Pinpoint the cell where the given text exists, returning its [X, Y] midpoint coordinate. 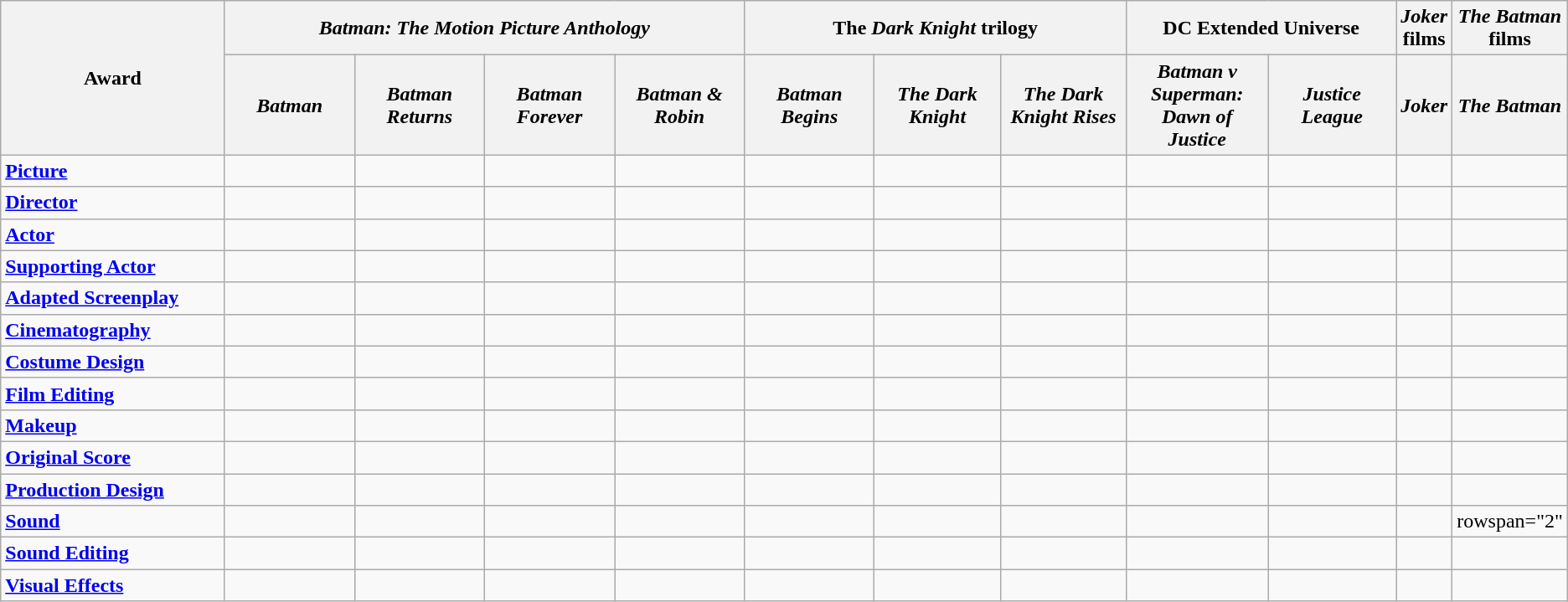
Actor [112, 234]
Cinematography [112, 330]
Original Score [112, 457]
Costume Design [112, 362]
Film Editing [112, 394]
Sound Editing [112, 553]
Award [112, 78]
The Batman [1510, 105]
Supporting Actor [112, 266]
The Batman films [1510, 28]
Adapted Screenplay [112, 298]
Joker [1424, 105]
The Dark Knight [937, 105]
rowspan="2" [1510, 522]
DC Extended Universe [1261, 28]
Batman [290, 105]
Batman Forever [549, 105]
Batman & Robin [680, 105]
Sound [112, 522]
Visual Effects [112, 585]
Batman: The Motion Picture Anthology [484, 28]
The Dark Knight trilogy [936, 28]
Makeup [112, 425]
Batman Returns [419, 105]
Joker films [1424, 28]
Director [112, 203]
Justice League [1332, 105]
Batman Begins [809, 105]
Production Design [112, 490]
Picture [112, 171]
Batman v Superman: Dawn of Justice [1198, 105]
The Dark Knight Rises [1063, 105]
